Provide the (x, y) coordinate of the cell's center where the given text is located.  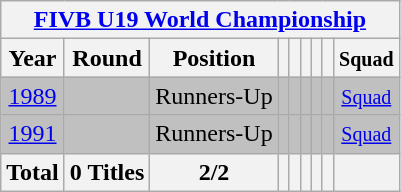
Round (107, 58)
Year (33, 58)
Position (214, 58)
1989 (33, 96)
FIVB U19 World Championship (200, 20)
0 Titles (107, 172)
Total (33, 172)
2/2 (214, 172)
1991 (33, 134)
